Identify which cell holds the provided text, then report its (X, Y) central coordinate. 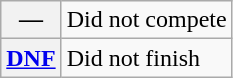
Did not finish (146, 58)
Did not compete (146, 20)
DNF (31, 58)
— (31, 20)
